Determine the [X, Y] coordinate at the center of the cell enclosing the given text.  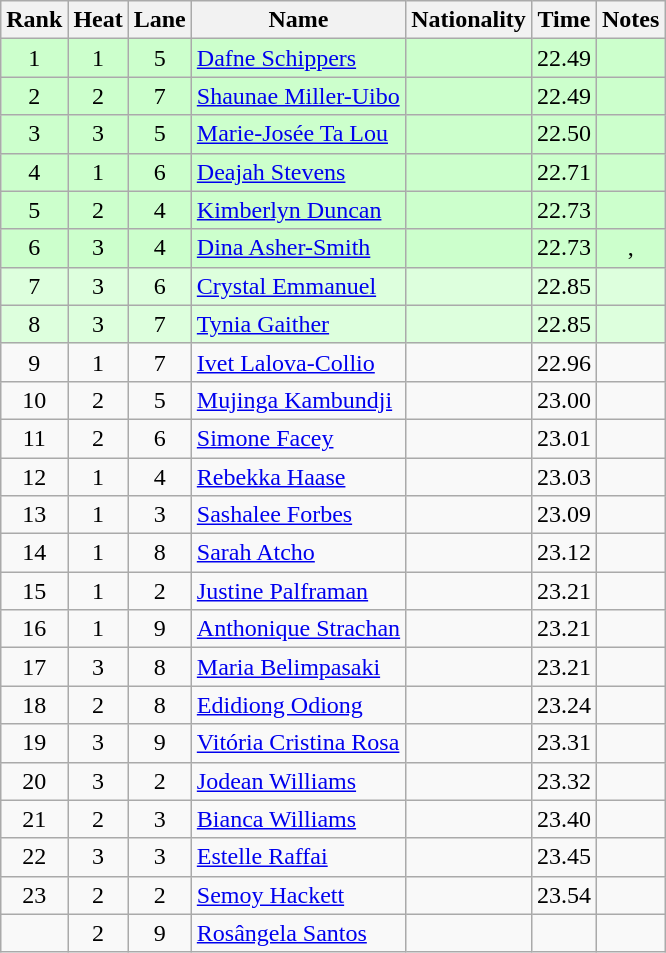
Crystal Emmanuel [298, 286]
14 [34, 553]
Rank [34, 20]
Name [298, 20]
Maria Belimpasaki [298, 667]
Sarah Atcho [298, 553]
13 [34, 515]
23 [34, 895]
22 [34, 857]
Nationality [469, 20]
Notes [630, 20]
Deajah Stevens [298, 172]
23.01 [564, 438]
Bianca Williams [298, 819]
12 [34, 477]
Time [564, 20]
21 [34, 819]
Sashalee Forbes [298, 515]
Estelle Raffai [298, 857]
23.24 [564, 705]
Shaunae Miller-Uibo [298, 96]
Jodean Williams [298, 781]
23.40 [564, 819]
Vitória Cristina Rosa [298, 743]
15 [34, 591]
20 [34, 781]
Heat [98, 20]
Semoy Hackett [298, 895]
Anthonique Strachan [298, 629]
23.00 [564, 400]
, [630, 248]
Rosângela Santos [298, 933]
Dafne Schippers [298, 58]
17 [34, 667]
23.31 [564, 743]
11 [34, 438]
19 [34, 743]
23.45 [564, 857]
Edidiong Odiong [298, 705]
Simone Facey [298, 438]
23.09 [564, 515]
22.96 [564, 362]
Mujinga Kambundji [298, 400]
23.12 [564, 553]
Lane [160, 20]
16 [34, 629]
18 [34, 705]
Tynia Gaither [298, 324]
Dina Asher-Smith [298, 248]
Ivet Lalova-Collio [298, 362]
22.71 [564, 172]
Kimberlyn Duncan [298, 210]
10 [34, 400]
Marie-Josée Ta Lou [298, 134]
Justine Palframan [298, 591]
Rebekka Haase [298, 477]
22.50 [564, 134]
23.54 [564, 895]
23.32 [564, 781]
23.03 [564, 477]
